Return the (x, y) coordinate for the center point of the cell that contains the specified text.  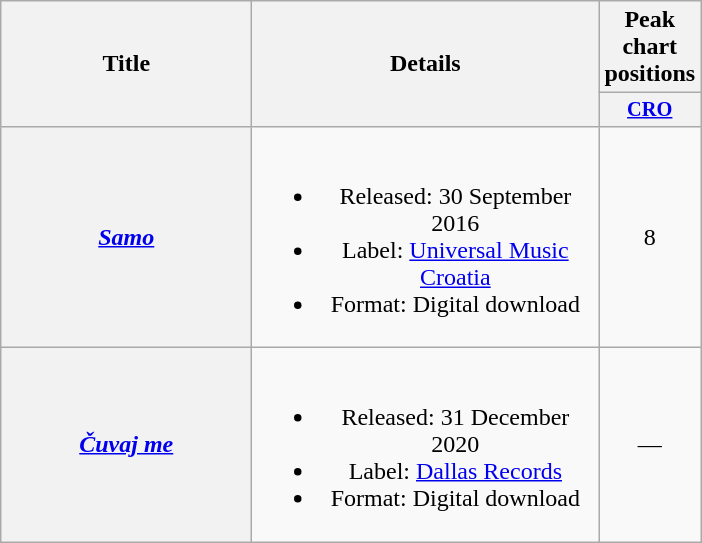
— (650, 445)
Peak chart positions (650, 47)
Samo (126, 236)
8 (650, 236)
Released: 31 December 2020Label: Dallas RecordsFormat: Digital download (426, 445)
CRO (650, 110)
Čuvaj me (126, 445)
Title (126, 64)
Details (426, 64)
Released: 30 September 2016Label: Universal Music CroatiaFormat: Digital download (426, 236)
